Output the [X, Y] coordinate of the center of the cell containing the given text.  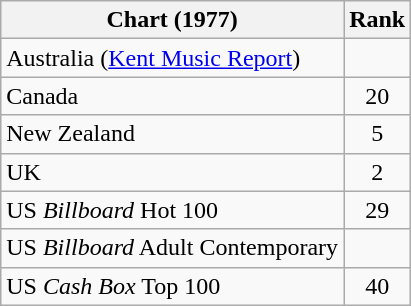
US Billboard Adult Contemporary [172, 248]
New Zealand [172, 134]
Australia (Kent Music Report) [172, 58]
Chart (1977) [172, 20]
Canada [172, 96]
5 [378, 134]
US Cash Box Top 100 [172, 286]
40 [378, 286]
20 [378, 96]
2 [378, 172]
Rank [378, 20]
29 [378, 210]
US Billboard Hot 100 [172, 210]
UK [172, 172]
